Find where the given text appears and provide that cell's center as (x, y) coordinate. 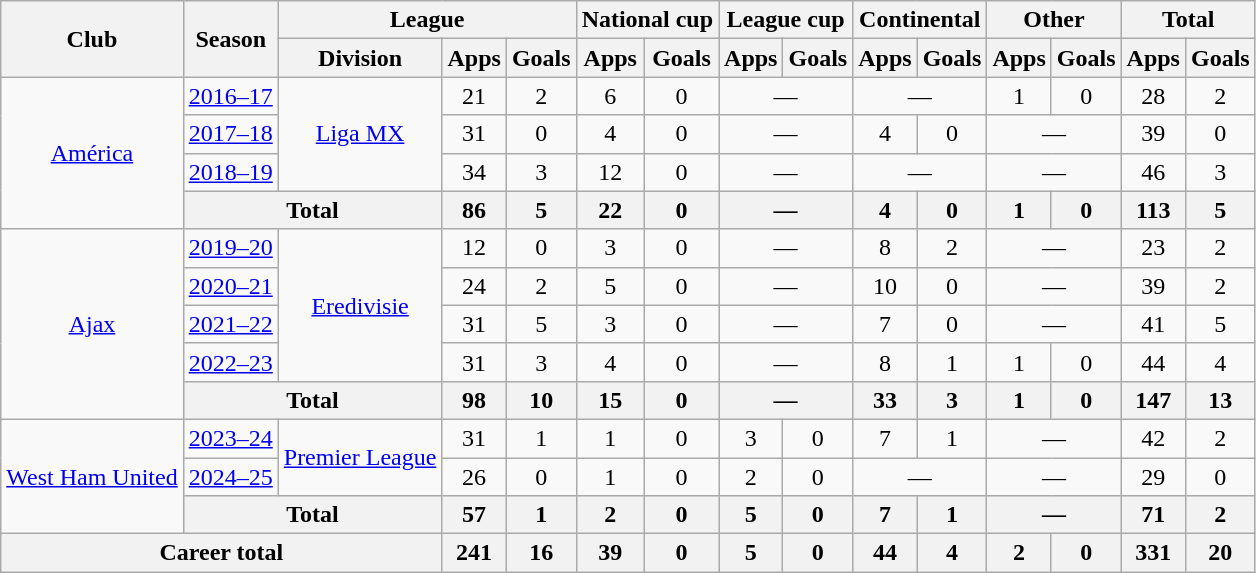
29 (1153, 477)
Liga MX (360, 134)
Other (1054, 20)
28 (1153, 96)
National cup (647, 20)
2024–25 (230, 477)
98 (474, 400)
86 (474, 210)
42 (1153, 438)
20 (1220, 553)
2021–22 (230, 324)
71 (1153, 515)
241 (474, 553)
16 (541, 553)
Continental (920, 20)
2022–23 (230, 362)
Season (230, 39)
33 (885, 400)
2018–19 (230, 172)
2017–18 (230, 134)
Premier League (360, 457)
26 (474, 477)
21 (474, 96)
24 (474, 286)
6 (610, 96)
2023–24 (230, 438)
23 (1153, 248)
34 (474, 172)
41 (1153, 324)
147 (1153, 400)
League (427, 20)
22 (610, 210)
Eredivisie (360, 305)
2020–21 (230, 286)
League cup (786, 20)
2016–17 (230, 96)
2019–20 (230, 248)
América (92, 153)
Career total (222, 553)
331 (1153, 553)
57 (474, 515)
Division (360, 58)
Club (92, 39)
Ajax (92, 324)
46 (1153, 172)
13 (1220, 400)
15 (610, 400)
113 (1153, 210)
West Ham United (92, 476)
